Extract the [X, Y] coordinate from the center of the cell holding the provided text.  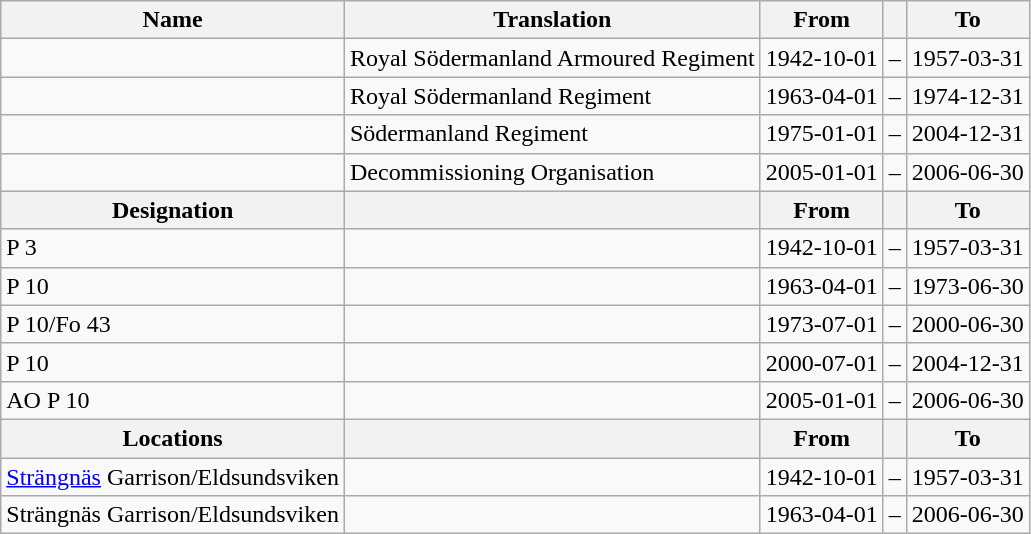
Locations [173, 438]
2000-06-30 [968, 324]
Royal Södermanland Armoured Regiment [552, 58]
AO P 10 [173, 400]
Decommissioning Organisation [552, 172]
Södermanland Regiment [552, 134]
Translation [552, 20]
Royal Södermanland Regiment [552, 96]
1973-07-01 [822, 324]
1973-06-30 [968, 286]
Name [173, 20]
Designation [173, 210]
P 10/Fo 43 [173, 324]
1975-01-01 [822, 134]
P 3 [173, 248]
1974-12-31 [968, 96]
2000-07-01 [822, 362]
